Detect which cell encompasses the target text, then output its (x, y) center coordinate. 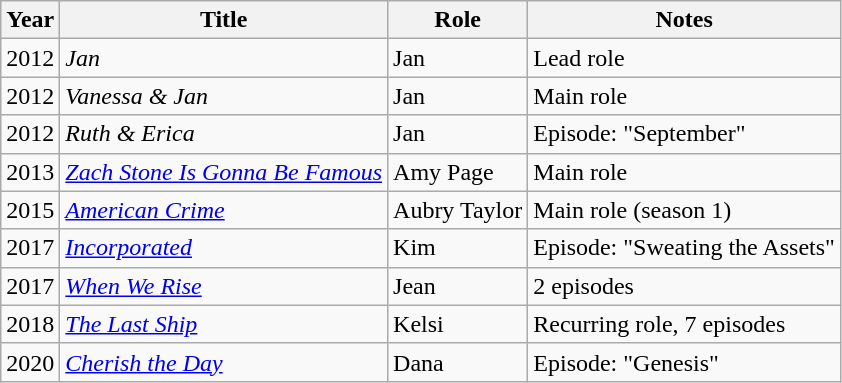
Lead role (684, 58)
Amy Page (458, 172)
Kim (458, 248)
Year (30, 20)
The Last Ship (224, 324)
Vanessa & Jan (224, 96)
Zach Stone Is Gonna Be Famous (224, 172)
Episode: "September" (684, 134)
Role (458, 20)
Title (224, 20)
2018 (30, 324)
Jean (458, 286)
Recurring role, 7 episodes (684, 324)
American Crime (224, 210)
Episode: "Sweating the Assets" (684, 248)
Main role (season 1) (684, 210)
Dana (458, 362)
2020 (30, 362)
Kelsi (458, 324)
When We Rise (224, 286)
Cherish the Day (224, 362)
2015 (30, 210)
Aubry Taylor (458, 210)
Incorporated (224, 248)
Notes (684, 20)
Episode: "Genesis" (684, 362)
2 episodes (684, 286)
Ruth & Erica (224, 134)
2013 (30, 172)
